Provide the (X, Y) coordinate of the cell's center where the given text is located.  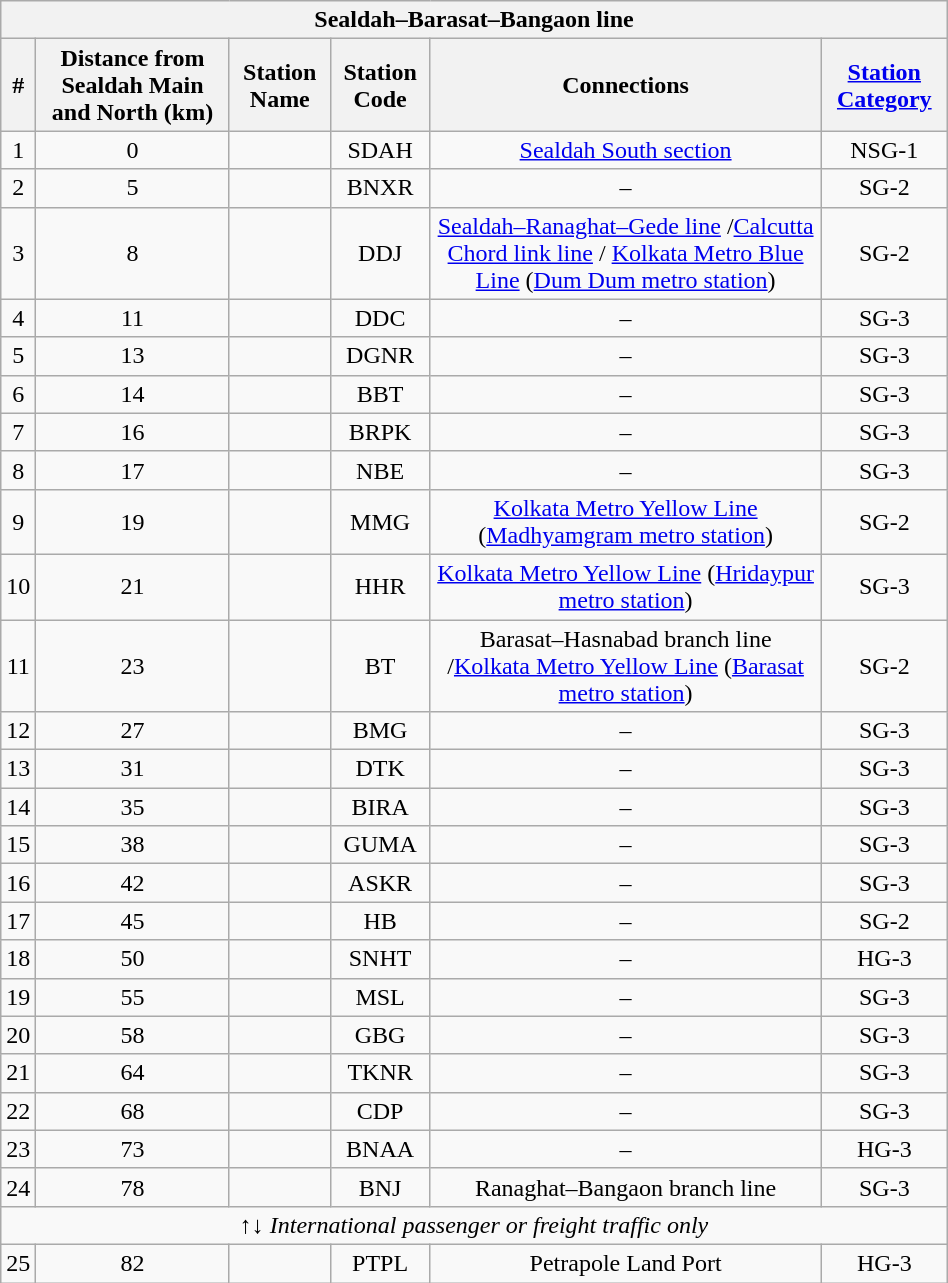
Sealdah South section (626, 150)
7 (18, 432)
CDP (380, 1111)
31 (132, 769)
ASKR (380, 883)
24 (18, 1187)
Sealdah–Ranaghat–Gede line /Calcutta Chord link line / Kolkata Metro Blue Line (Dum Dum metro station) (626, 253)
9 (18, 522)
BNXR (380, 188)
Station Code (380, 85)
18 (18, 959)
MSL (380, 997)
Station Category (884, 85)
HHR (380, 586)
50 (132, 959)
NSG-1 (884, 150)
15 (18, 845)
TKNR (380, 1073)
GBG (380, 1035)
BRPK (380, 432)
BMG (380, 731)
55 (132, 997)
27 (132, 731)
45 (132, 921)
1 (18, 150)
Station Name (280, 85)
MMG (380, 522)
Kolkata Metro Yellow Line (Madhyamgram metro station) (626, 522)
BNJ (380, 1187)
↑↓ International passenger or freight traffic only (474, 1225)
Kolkata Metro Yellow Line (Hridaypur metro station) (626, 586)
SDAH (380, 150)
12 (18, 731)
10 (18, 586)
DTK (380, 769)
BT (380, 666)
BIRA (380, 807)
Petrapole Land Port (626, 1263)
73 (132, 1149)
20 (18, 1035)
35 (132, 807)
3 (18, 253)
NBE (380, 470)
PTPL (380, 1263)
22 (18, 1111)
25 (18, 1263)
Distance from Sealdah Main and North (km) (132, 85)
HB (380, 921)
Barasat–Hasnabad branch line /Kolkata Metro Yellow Line (Barasat metro station) (626, 666)
Sealdah–Barasat–Bangaon line (474, 20)
78 (132, 1187)
4 (18, 318)
SNHT (380, 959)
DDJ (380, 253)
Ranaghat–Bangaon branch line (626, 1187)
BBT (380, 394)
58 (132, 1035)
68 (132, 1111)
Connections (626, 85)
GUMA (380, 845)
BNAA (380, 1149)
42 (132, 883)
2 (18, 188)
DGNR (380, 356)
6 (18, 394)
0 (132, 150)
64 (132, 1073)
82 (132, 1263)
DDC (380, 318)
38 (132, 845)
# (18, 85)
